Determine the [X, Y] coordinate at the center of the cell enclosing the given text.  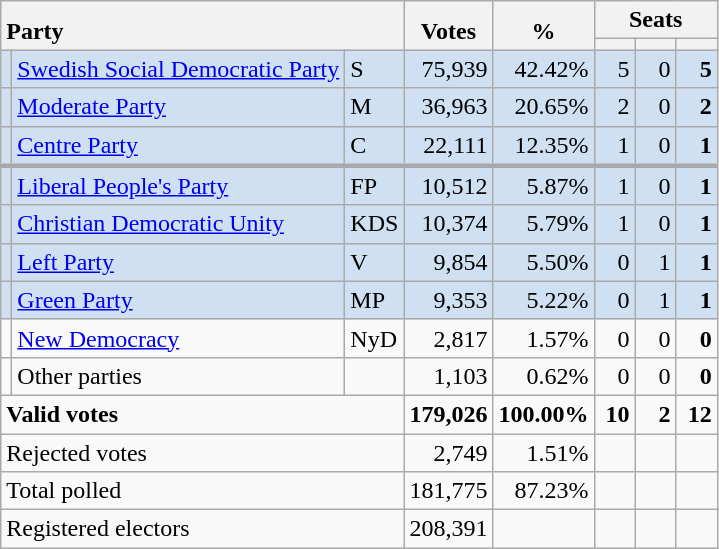
100.00% [544, 414]
208,391 [448, 529]
Liberal People's Party [178, 186]
1.51% [544, 453]
Valid votes [202, 414]
Left Party [178, 262]
Christian Democratic Unity [178, 224]
Moderate Party [178, 107]
5.22% [544, 300]
2,817 [448, 338]
% [544, 26]
Swedish Social Democratic Party [178, 69]
FP [374, 186]
C [374, 146]
Registered electors [202, 529]
20.65% [544, 107]
181,775 [448, 491]
Green Party [178, 300]
MP [374, 300]
36,963 [448, 107]
1.57% [544, 338]
22,111 [448, 146]
179,026 [448, 414]
M [374, 107]
Seats [656, 20]
12.35% [544, 146]
5.79% [544, 224]
New Democracy [178, 338]
10,374 [448, 224]
Centre Party [178, 146]
Votes [448, 26]
Other parties [178, 376]
V [374, 262]
9,353 [448, 300]
42.42% [544, 69]
Rejected votes [202, 453]
87.23% [544, 491]
9,854 [448, 262]
NyD [374, 338]
Total polled [202, 491]
S [374, 69]
1,103 [448, 376]
5.50% [544, 262]
KDS [374, 224]
10 [614, 414]
0.62% [544, 376]
75,939 [448, 69]
2,749 [448, 453]
Party [202, 26]
5.87% [544, 186]
10,512 [448, 186]
12 [696, 414]
